Output the [X, Y] coordinate of the center of the cell containing the given text.  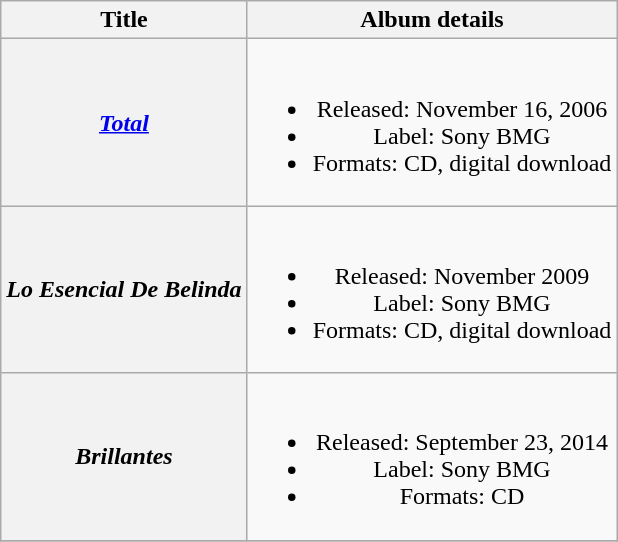
Released: September 23, 2014Label: Sony BMGFormats: CD [432, 456]
Brillantes [124, 456]
Title [124, 20]
Released: November 2009Label: Sony BMGFormats: CD, digital download [432, 290]
Released: November 16, 2006Label: Sony BMGFormats: CD, digital download [432, 122]
Lo Esencial De Belinda [124, 290]
Total [124, 122]
Album details [432, 20]
